Identify which cell holds the provided text, then report its [x, y] central coordinate. 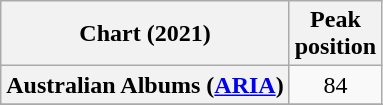
Australian Albums (ARIA) [145, 85]
Peakposition [335, 34]
Chart (2021) [145, 34]
84 [335, 85]
